Locate the cell with the specified text and output its (x, y) center coordinate. 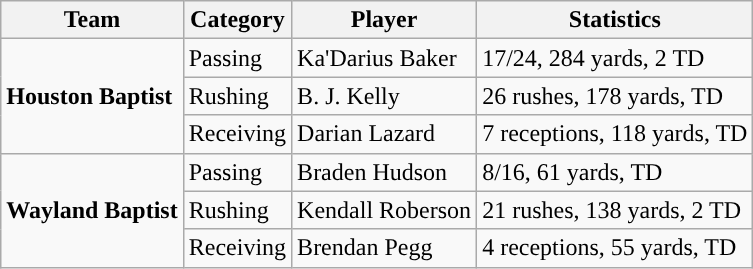
Houston Baptist (92, 96)
26 rushes, 178 yards, TD (615, 96)
4 receptions, 55 yards, TD (615, 248)
Braden Hudson (384, 172)
B. J. Kelly (384, 96)
Statistics (615, 20)
Ka'Darius Baker (384, 58)
21 rushes, 138 yards, 2 TD (615, 210)
Player (384, 20)
Category (237, 20)
Brendan Pegg (384, 248)
7 receptions, 118 yards, TD (615, 134)
8/16, 61 yards, TD (615, 172)
17/24, 284 yards, 2 TD (615, 58)
Team (92, 20)
Kendall Roberson (384, 210)
Wayland Baptist (92, 210)
Darian Lazard (384, 134)
